Detect which cell encompasses the target text, then output its (X, Y) center coordinate. 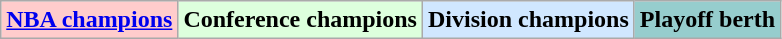
Division champions (528, 20)
Conference champions (300, 20)
Playoff berth (707, 20)
NBA champions (90, 20)
